Find where the given text appears and provide that cell's center as [X, Y] coordinate. 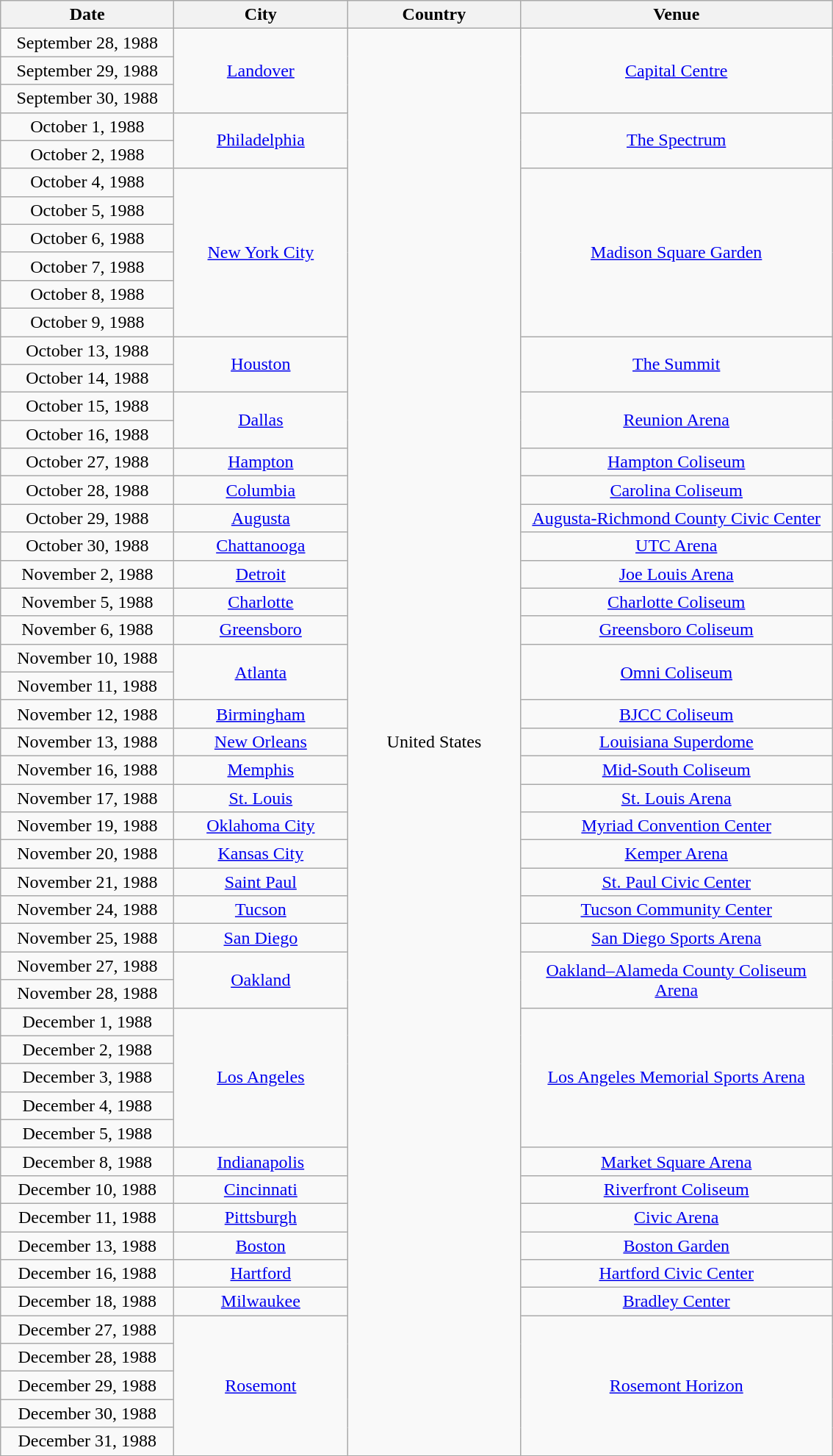
September 28, 1988 [87, 43]
Hampton Coliseum [677, 462]
New Orleans [261, 742]
Los Angeles Memorial Sports Arena [677, 1077]
St. Louis [261, 797]
December 5, 1988 [87, 1133]
Venue [677, 15]
Market Square Arena [677, 1161]
Joe Louis Arena [677, 574]
December 8, 1988 [87, 1161]
Mid-South Coliseum [677, 770]
Saint Paul [261, 882]
October 9, 1988 [87, 322]
December 28, 1988 [87, 1358]
October 5, 1988 [87, 210]
City [261, 15]
November 17, 1988 [87, 797]
The Spectrum [677, 140]
November 27, 1988 [87, 966]
BJCC Coliseum [677, 714]
October 4, 1988 [87, 182]
Boston Garden [677, 1246]
December 3, 1988 [87, 1077]
Hartford Civic Center [677, 1274]
October 7, 1988 [87, 266]
December 1, 1988 [87, 1022]
November 19, 1988 [87, 826]
Philadelphia [261, 140]
November 10, 1988 [87, 658]
December 27, 1988 [87, 1330]
November 5, 1988 [87, 602]
Kansas City [261, 854]
Hartford [261, 1274]
September 29, 1988 [87, 71]
December 29, 1988 [87, 1385]
Bradley Center [677, 1302]
Charlotte Coliseum [677, 602]
November 2, 1988 [87, 574]
Tucson [261, 910]
Cincinnati [261, 1189]
Charlotte [261, 602]
December 10, 1988 [87, 1189]
November 16, 1988 [87, 770]
Date [87, 15]
San Diego Sports Arena [677, 938]
Greensboro [261, 630]
The Summit [677, 365]
October 14, 1988 [87, 379]
San Diego [261, 938]
Augusta-Richmond County Civic Center [677, 518]
Atlanta [261, 672]
Landover [261, 71]
UTC Arena [677, 546]
Civic Arena [677, 1217]
December 30, 1988 [87, 1413]
Augusta [261, 518]
St. Paul Civic Center [677, 882]
Milwaukee [261, 1302]
Oklahoma City [261, 826]
United States [434, 742]
October 16, 1988 [87, 434]
Dallas [261, 420]
St. Louis Arena [677, 797]
October 6, 1988 [87, 238]
Madison Square Garden [677, 252]
Boston [261, 1246]
October 1, 1988 [87, 126]
Greensboro Coliseum [677, 630]
Louisiana Superdome [677, 742]
November 28, 1988 [87, 994]
Kemper Arena [677, 854]
Rosemont Horizon [677, 1385]
October 27, 1988 [87, 462]
December 31, 1988 [87, 1441]
Birmingham [261, 714]
October 30, 1988 [87, 546]
December 2, 1988 [87, 1050]
November 11, 1988 [87, 686]
Hampton [261, 462]
Carolina Coliseum [677, 490]
Pittsburgh [261, 1217]
December 11, 1988 [87, 1217]
November 6, 1988 [87, 630]
Oakland [261, 980]
Tucson Community Center [677, 910]
October 13, 1988 [87, 351]
Omni Coliseum [677, 672]
Riverfront Coliseum [677, 1189]
December 4, 1988 [87, 1105]
Myriad Convention Center [677, 826]
Columbia [261, 490]
October 29, 1988 [87, 518]
December 16, 1988 [87, 1274]
Los Angeles [261, 1077]
Indianapolis [261, 1161]
September 30, 1988 [87, 98]
December 18, 1988 [87, 1302]
Country [434, 15]
Memphis [261, 770]
November 25, 1988 [87, 938]
November 13, 1988 [87, 742]
October 2, 1988 [87, 154]
New York City [261, 252]
Houston [261, 365]
October 15, 1988 [87, 406]
November 21, 1988 [87, 882]
December 13, 1988 [87, 1246]
November 20, 1988 [87, 854]
Capital Centre [677, 71]
October 8, 1988 [87, 294]
November 12, 1988 [87, 714]
Detroit [261, 574]
Chattanooga [261, 546]
Rosemont [261, 1385]
Oakland–Alameda County Coliseum Arena [677, 980]
November 24, 1988 [87, 910]
October 28, 1988 [87, 490]
Reunion Arena [677, 420]
